Search for the cell housing the specified text and yield its [x, y] center coordinate. 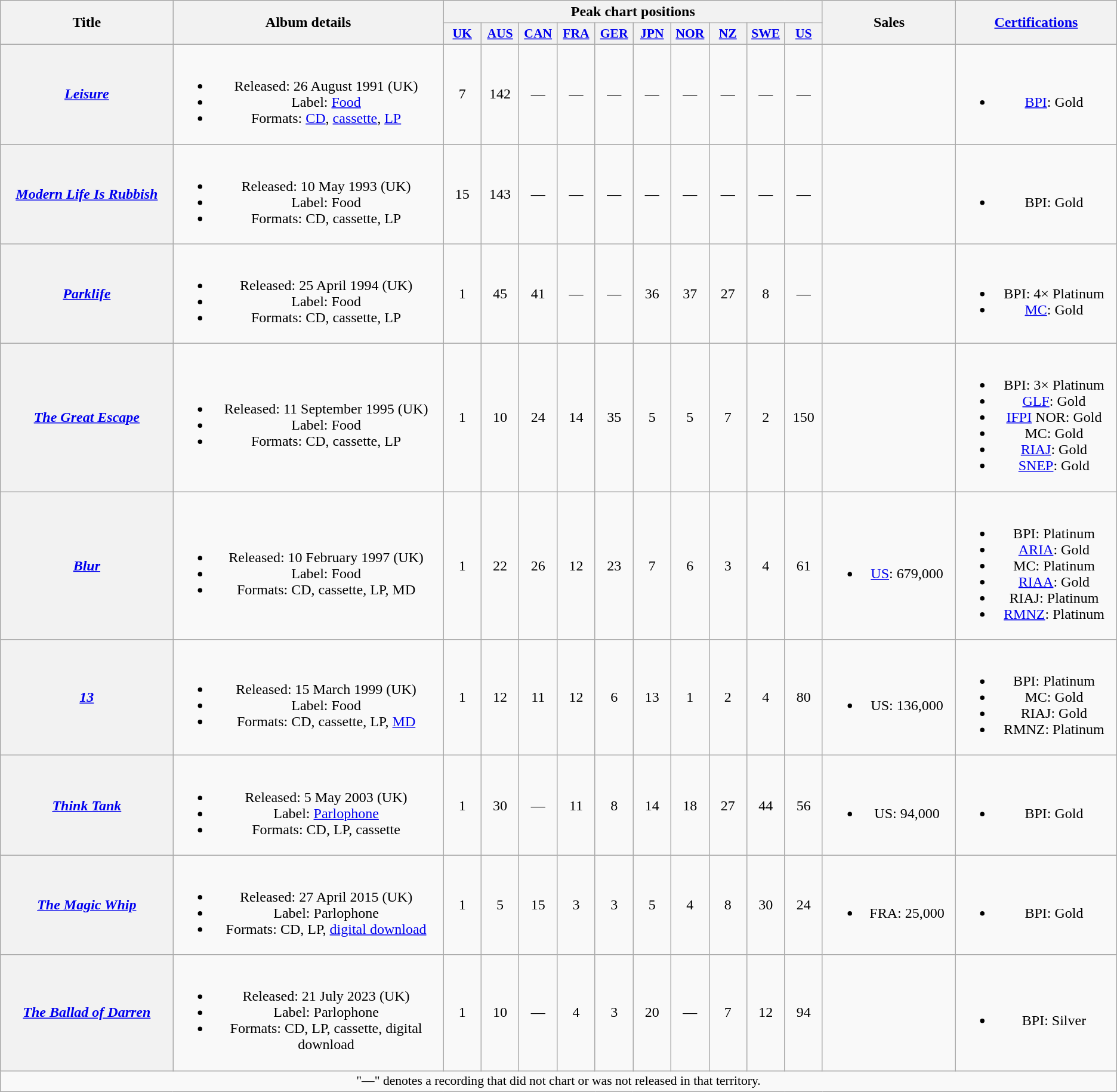
Released: 26 August 1991 (UK)Label: FoodFormats: CD, cassette, LP [308, 94]
US: 136,000 [889, 698]
37 [690, 294]
Leisure [87, 94]
26 [538, 566]
US [803, 34]
Peak chart positions [632, 12]
UK [462, 34]
61 [803, 566]
BPI: 3× PlatinumGLF: GoldIFPI NOR: GoldMC: GoldRIAJ: GoldSNEP: Gold [1036, 418]
Released: 27 April 2015 (UK)Label: ParlophoneFormats: CD, LP, digital download [308, 905]
BPI: PlatinumARIA: GoldMC: PlatinumRIAA: GoldRIAJ: PlatinumRMNZ: Platinum [1036, 566]
22 [500, 566]
Released: 10 February 1997 (UK)Label: FoodFormats: CD, cassette, LP, MD [308, 566]
143 [500, 195]
Title [87, 23]
JPN [652, 34]
23 [614, 566]
FRA: 25,000 [889, 905]
Released: 21 July 2023 (UK)Label: ParlophoneFormats: CD, LP, cassette, digital download [308, 1013]
"—" denotes a recording that did not chart or was not released in that territory. [558, 1081]
US: 679,000 [889, 566]
CAN [538, 34]
56 [803, 806]
142 [500, 94]
94 [803, 1013]
150 [803, 418]
36 [652, 294]
Released: 10 May 1993 (UK)Label: FoodFormats: CD, cassette, LP [308, 195]
Released: 15 March 1999 (UK)Label: FoodFormats: CD, cassette, LP, MD [308, 698]
Blur [87, 566]
NOR [690, 34]
80 [803, 698]
45 [500, 294]
BPI: 4× PlatinumMC: Gold [1036, 294]
Think Tank [87, 806]
35 [614, 418]
The Ballad of Darren [87, 1013]
Parklife [87, 294]
BPI: Silver [1036, 1013]
Released: 25 April 1994 (UK)Label: FoodFormats: CD, cassette, LP [308, 294]
Certifications [1036, 23]
18 [690, 806]
Released: 11 September 1995 (UK)Label: FoodFormats: CD, cassette, LP [308, 418]
BPI: PlatinumMC: GoldRIAJ: GoldRMNZ: Platinum [1036, 698]
20 [652, 1013]
The Great Escape [87, 418]
Released: 5 May 2003 (UK)Label: ParlophoneFormats: CD, LP, cassette [308, 806]
NZ [728, 34]
Album details [308, 23]
Modern Life Is Rubbish [87, 195]
GER [614, 34]
41 [538, 294]
FRA [576, 34]
Sales [889, 23]
44 [766, 806]
SWE [766, 34]
AUS [500, 34]
The Magic Whip [87, 905]
US: 94,000 [889, 806]
